Extract the (X, Y) coordinate from the center of the cell holding the provided text.  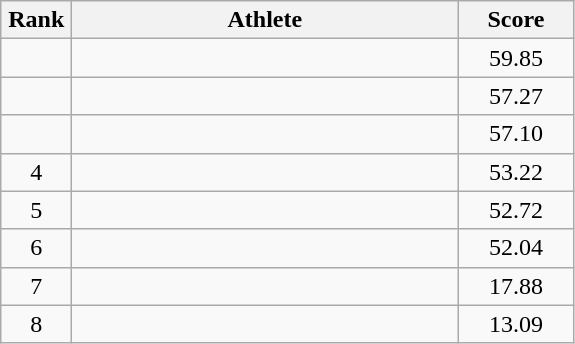
59.85 (516, 58)
52.72 (516, 210)
Rank (36, 20)
57.10 (516, 134)
8 (36, 324)
52.04 (516, 248)
5 (36, 210)
6 (36, 248)
Athlete (265, 20)
53.22 (516, 172)
17.88 (516, 286)
Score (516, 20)
57.27 (516, 96)
7 (36, 286)
4 (36, 172)
13.09 (516, 324)
